Find where the given text appears and provide that cell's center as (X, Y) coordinate. 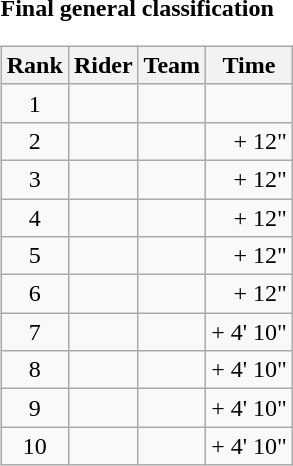
Time (250, 65)
Rank (34, 65)
Team (172, 65)
1 (34, 103)
3 (34, 179)
7 (34, 332)
2 (34, 141)
5 (34, 256)
4 (34, 217)
6 (34, 294)
8 (34, 370)
10 (34, 446)
9 (34, 408)
Rider (103, 65)
